Output the (X, Y) coordinate of the center of the cell containing the given text.  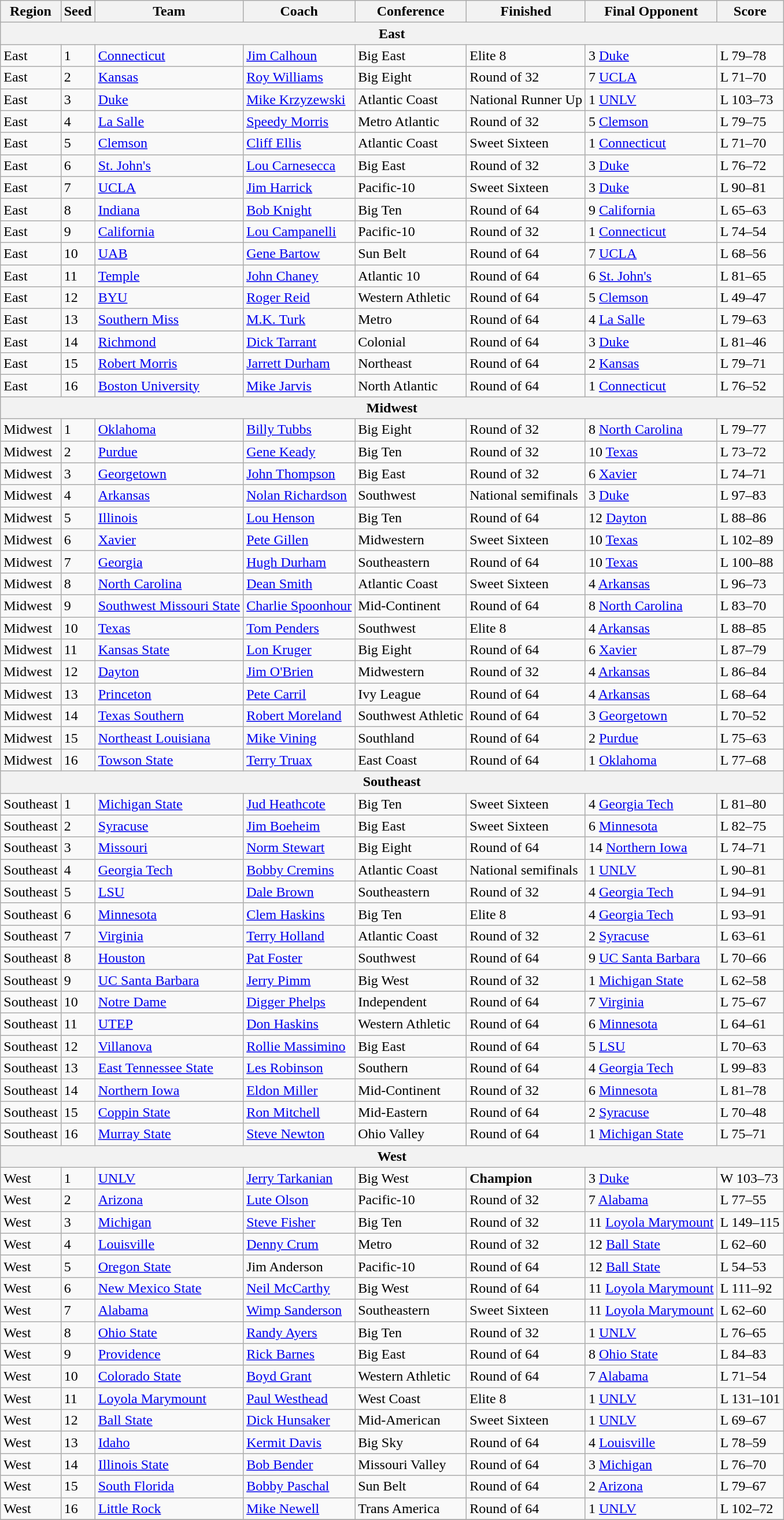
Robert Moreland (299, 716)
John Chaney (299, 276)
Ron Mitchell (299, 1112)
Little Rock (169, 1508)
2 Purdue (651, 738)
Pat Foster (299, 958)
L 87–79 (750, 650)
Jerry Tarkanian (299, 1178)
Final Opponent (651, 12)
L 88–86 (750, 518)
Pete Carril (299, 694)
Norm Stewart (299, 848)
St. John's (169, 165)
Georgetown (169, 474)
L 94–91 (750, 892)
Connecticut (169, 56)
Jim Harrick (299, 187)
Eldon Miller (299, 1090)
L 76–72 (750, 165)
L 77–68 (750, 760)
UCLA (169, 187)
L 84–83 (750, 1355)
Lou Carnesecca (299, 165)
Michigan State (169, 804)
Texas Southern (169, 716)
Jim O'Brien (299, 672)
UNLV (169, 1178)
L 70–63 (750, 1046)
Mike Newell (299, 1508)
LSU (169, 892)
Billy Tubbs (299, 430)
Kansas State (169, 650)
Lou Henson (299, 518)
Neil McCarthy (299, 1288)
L 131–101 (750, 1399)
L 75–71 (750, 1134)
Mid-Eastern (411, 1112)
Southwest Athletic (411, 716)
L 79–67 (750, 1486)
L 103–73 (750, 99)
Notre Dame (169, 1002)
Digger Phelps (299, 1002)
Indiana (169, 209)
L 102–89 (750, 540)
Arizona (169, 1200)
L 111–92 (750, 1288)
California (169, 231)
Jud Heathcote (299, 804)
Michigan (169, 1222)
South Florida (169, 1486)
Speedy Morris (299, 121)
Illinois (169, 518)
L 81–65 (750, 276)
Towson State (169, 760)
Mike Vining (299, 738)
Score (750, 12)
Ohio Valley (411, 1134)
1 Oklahoma (651, 760)
9 UC Santa Barbara (651, 958)
Bobby Cremins (299, 870)
L 76–70 (750, 1464)
West Coast (411, 1399)
Colonial (411, 342)
Robert Morris (169, 364)
Team (169, 12)
L 68–56 (750, 253)
Jim Anderson (299, 1266)
L 68–64 (750, 694)
L 96–73 (750, 584)
UAB (169, 253)
L 99–83 (750, 1068)
Missouri (169, 848)
Terry Truax (299, 760)
Alabama (169, 1310)
L 83–70 (750, 606)
Steve Fisher (299, 1222)
4 Louisville (651, 1442)
L 73–72 (750, 452)
Don Haskins (299, 1024)
Mike Jarvis (299, 386)
Georgia (169, 562)
Ohio State (169, 1332)
L 49–47 (750, 298)
Providence (169, 1355)
Dean Smith (299, 584)
Duke (169, 99)
Villanova (169, 1046)
Jarrett Durham (299, 364)
Gene Bartow (299, 253)
Wimp Sanderson (299, 1310)
Dale Brown (299, 892)
Southern (411, 1068)
Trans America (411, 1508)
Ball State (169, 1421)
North Carolina (169, 584)
L 100–88 (750, 562)
John Thompson (299, 474)
Nolan Richardson (299, 496)
Southern Miss (169, 320)
Boyd Grant (299, 1377)
Big Sky (411, 1442)
Hugh Durham (299, 562)
Conference (411, 12)
L 76–65 (750, 1332)
L 82–75 (750, 826)
Coach (299, 12)
Purdue (169, 452)
L 54–53 (750, 1266)
Dick Hunsaker (299, 1421)
Mid-American (411, 1421)
Northeast (411, 364)
L 70–52 (750, 716)
Pete Gillen (299, 540)
Mike Krzyzewski (299, 99)
Northern Iowa (169, 1090)
East Coast (411, 760)
Bob Bender (299, 1464)
Texas (169, 628)
Tom Penders (299, 628)
Roger Reid (299, 298)
2 Kansas (651, 364)
Bob Knight (299, 209)
9 California (651, 209)
Gene Keady (299, 452)
East Tennessee State (169, 1068)
L 79–78 (750, 56)
5 LSU (651, 1046)
Houston (169, 958)
Princeton (169, 694)
Xavier (169, 540)
L 81–78 (750, 1090)
Jim Calhoun (299, 56)
Bobby Paschal (299, 1486)
Terry Holland (299, 936)
UTEP (169, 1024)
Dick Tarrant (299, 342)
Temple (169, 276)
W 103–73 (750, 1178)
2 Arizona (651, 1486)
Colorado State (169, 1377)
L 79–71 (750, 364)
L 75–67 (750, 1002)
L 75–63 (750, 738)
Kermit Davis (299, 1442)
Kansas (169, 78)
Louisville (169, 1244)
L 70–48 (750, 1112)
L 102–72 (750, 1508)
L 76–52 (750, 386)
14 Northern Iowa (651, 848)
Syracuse (169, 826)
Boston University (169, 386)
Clemson (169, 143)
Steve Newton (299, 1134)
3 Georgetown (651, 716)
North Atlantic (411, 386)
Ivy League (411, 694)
L 93–91 (750, 914)
L 88–85 (750, 628)
Finished (526, 12)
Randy Ayers (299, 1332)
8 Ohio State (651, 1355)
L 79–63 (750, 320)
7 Virginia (651, 1002)
Jerry Pimm (299, 980)
Roy Williams (299, 78)
Arkansas (169, 496)
La Salle (169, 121)
BYU (169, 298)
Virginia (169, 936)
Southland (411, 738)
L 70–66 (750, 958)
Independent (411, 1002)
L 86–84 (750, 672)
L 77–55 (750, 1200)
Southwest Missouri State (169, 606)
National Runner Up (526, 99)
Loyola Marymount (169, 1399)
Georgia Tech (169, 870)
Rollie Massimino (299, 1046)
New Mexico State (169, 1288)
Dayton (169, 672)
Region (31, 12)
L 81–46 (750, 342)
L 79–75 (750, 121)
Minnesota (169, 914)
Jim Boeheim (299, 826)
L 65–63 (750, 209)
Lou Campanelli (299, 231)
3 Michigan (651, 1464)
Atlantic 10 (411, 276)
Oklahoma (169, 430)
Coppin State (169, 1112)
Les Robinson (299, 1068)
Idaho (169, 1442)
Richmond (169, 342)
Seed (77, 12)
L 64–61 (750, 1024)
L 97–83 (750, 496)
Cliff Ellis (299, 143)
Oregon State (169, 1266)
Denny Crum (299, 1244)
Paul Westhead (299, 1399)
Missouri Valley (411, 1464)
L 63–61 (750, 936)
L 78–59 (750, 1442)
Illinois State (169, 1464)
Lute Olson (299, 1200)
L 74–54 (750, 231)
Clem Haskins (299, 914)
Northeast Louisiana (169, 738)
Charlie Spoonhour (299, 606)
Lon Kruger (299, 650)
L 81–80 (750, 804)
L 79–77 (750, 430)
Metro Atlantic (411, 121)
L 69–67 (750, 1421)
Rick Barnes (299, 1355)
Murray State (169, 1134)
Champion (526, 1178)
M.K. Turk (299, 320)
6 St. John's (651, 276)
L 62–58 (750, 980)
L 71–54 (750, 1377)
12 Dayton (651, 518)
4 La Salle (651, 320)
UC Santa Barbara (169, 980)
L 149–115 (750, 1222)
